Capture the cell that displays the provided text and extract its (x, y) central coordinate. 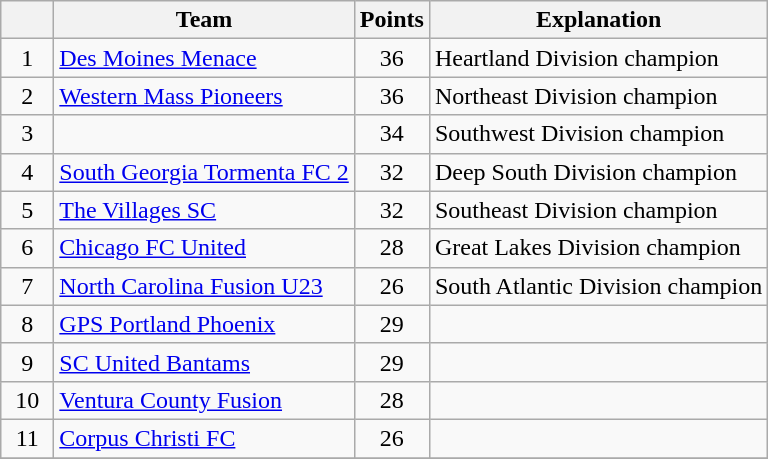
GPS Portland Phoenix (204, 324)
SC United Bantams (204, 362)
South Atlantic Division champion (598, 286)
Explanation (598, 20)
Deep South Division champion (598, 172)
Heartland Division champion (598, 58)
3 (28, 134)
The Villages SC (204, 210)
10 (28, 400)
Team (204, 20)
2 (28, 96)
7 (28, 286)
5 (28, 210)
South Georgia Tormenta FC 2 (204, 172)
Des Moines Menace (204, 58)
Southeast Division champion (598, 210)
Western Mass Pioneers (204, 96)
North Carolina Fusion U23 (204, 286)
Points (392, 20)
Southwest Division champion (598, 134)
Ventura County Fusion (204, 400)
34 (392, 134)
11 (28, 438)
6 (28, 248)
4 (28, 172)
9 (28, 362)
1 (28, 58)
8 (28, 324)
Corpus Christi FC (204, 438)
Northeast Division champion (598, 96)
Chicago FC United (204, 248)
Great Lakes Division champion (598, 248)
